Find where the given text appears and provide that cell's center as (X, Y) coordinate. 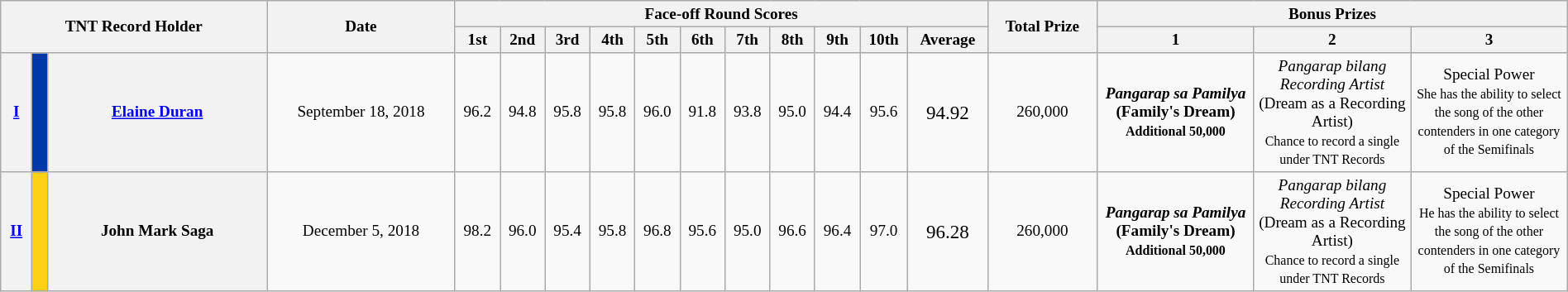
4th (612, 40)
97.0 (884, 232)
Bonus Prizes (1332, 14)
9th (837, 40)
TNT Record Holder (134, 26)
3rd (567, 40)
Total Prize (1042, 26)
Special PowerHe has the ability to select the song of the other contenders in one category of the Semifinals (1489, 232)
September 18, 2018 (361, 112)
95.4 (567, 232)
91.8 (702, 112)
John Mark Saga (157, 232)
Special PowerShe has the ability to select the song of the other contenders in one category of the Semifinals (1489, 112)
I (17, 112)
December 5, 2018 (361, 232)
94.8 (523, 112)
2 (1331, 40)
1st (477, 40)
94.92 (948, 112)
6th (702, 40)
7th (748, 40)
5th (657, 40)
93.8 (748, 112)
96.8 (657, 232)
1 (1176, 40)
Average (948, 40)
3 (1489, 40)
II (17, 232)
96.28 (948, 232)
Elaine Duran (157, 112)
96.4 (837, 232)
10th (884, 40)
Date (361, 26)
96.6 (792, 232)
94.4 (837, 112)
8th (792, 40)
2nd (523, 40)
Face-off Round Scores (721, 14)
96.2 (477, 112)
98.2 (477, 232)
